From the cell containing the given text, extract its center point as [X, Y] coordinate. 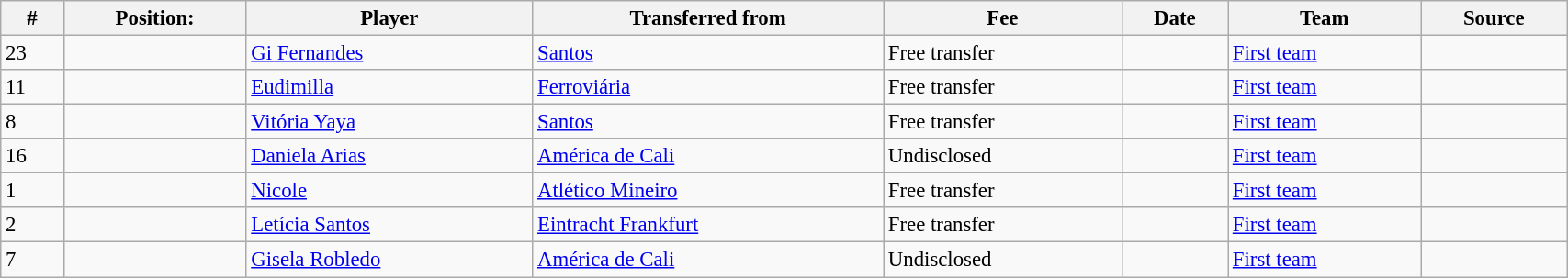
Transferred from [708, 18]
Source [1494, 18]
Eudimilla [389, 87]
2 [33, 225]
Ferroviária [708, 87]
Position: [154, 18]
Team [1325, 18]
Fee [1003, 18]
8 [33, 122]
Gisela Robledo [389, 260]
11 [33, 87]
# [33, 18]
Player [389, 18]
Date [1174, 18]
Daniela Arias [389, 156]
1 [33, 191]
Nicole [389, 191]
Eintracht Frankfurt [708, 225]
7 [33, 260]
16 [33, 156]
Atlético Mineiro [708, 191]
Vitória Yaya [389, 122]
Letícia Santos [389, 225]
23 [33, 53]
Gi Fernandes [389, 53]
